Return (X, Y) of the center of cell containing provided text 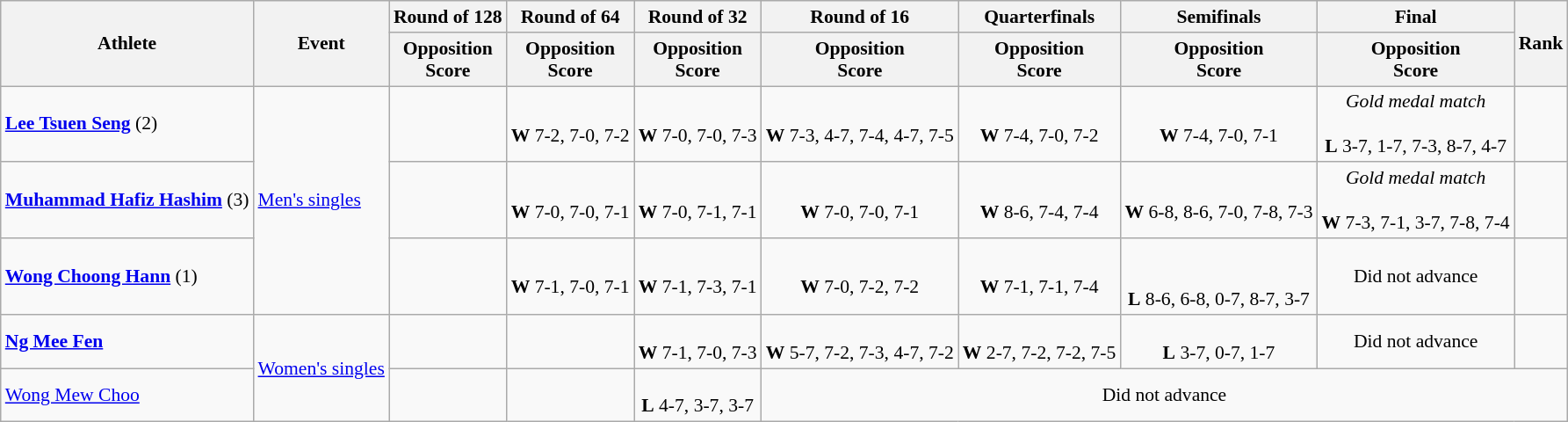
W 5-7, 7-2, 7-3, 4-7, 7-2 (860, 341)
W 7-4, 7-0, 7-2 (1040, 125)
Final (1416, 17)
Women's singles (322, 368)
Semifinals (1218, 17)
W 7-3, 4-7, 7-4, 4-7, 7-5 (860, 125)
W 7-1, 7-3, 7-1 (697, 276)
W 7-1, 7-0, 7-1 (571, 276)
Men's singles (322, 200)
W 2-7, 7-2, 7-2, 7-5 (1040, 341)
Muhammad Hafiz Hashim (3) (127, 200)
W 7-0, 7-1, 7-1 (697, 200)
W 6-8, 8-6, 7-0, 7-8, 7-3 (1218, 200)
W 8-6, 7-4, 7-4 (1040, 200)
Event (322, 44)
Round of 16 (860, 17)
Athlete (127, 44)
Rank (1541, 44)
Round of 128 (448, 17)
L 3-7, 0-7, 1-7 (1218, 341)
W 7-1, 7-1, 7-4 (1040, 276)
Quarterfinals (1040, 17)
Wong Choong Hann (1) (127, 276)
W 7-1, 7-0, 7-3 (697, 341)
Gold medal matchW 7-3, 7-1, 3-7, 7-8, 7-4 (1416, 200)
Lee Tsuen Seng (2) (127, 125)
L 8-6, 6-8, 0-7, 8-7, 3-7 (1218, 276)
W 7-4, 7-0, 7-1 (1218, 125)
W 7-0, 7-2, 7-2 (860, 276)
Wong Mew Choo (127, 396)
W 7-2, 7-0, 7-2 (571, 125)
Round of 32 (697, 17)
W 7-0, 7-0, 7-3 (697, 125)
Gold medal matchL 3-7, 1-7, 7-3, 8-7, 4-7 (1416, 125)
Round of 64 (571, 17)
L 4-7, 3-7, 3-7 (697, 396)
Ng Mee Fen (127, 341)
